Detect which cell encompasses the target text, then output its (X, Y) center coordinate. 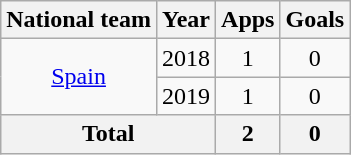
Total (108, 134)
Spain (79, 77)
Goals (315, 20)
Year (186, 20)
2 (248, 134)
2019 (186, 96)
2018 (186, 58)
National team (79, 20)
Apps (248, 20)
